Detect which cell encompasses the target text, then output its [x, y] center coordinate. 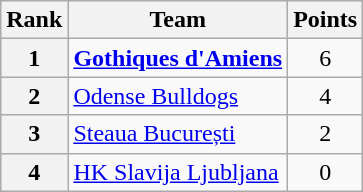
3 [34, 134]
6 [326, 58]
Gothiques d'Amiens [178, 58]
Odense Bulldogs [178, 96]
HK Slavija Ljubljana [178, 172]
Steaua București [178, 134]
0 [326, 172]
Rank [34, 20]
Points [326, 20]
1 [34, 58]
Team [178, 20]
